Scan for the cell matching the given text and deliver its [x, y] coordinate at center. 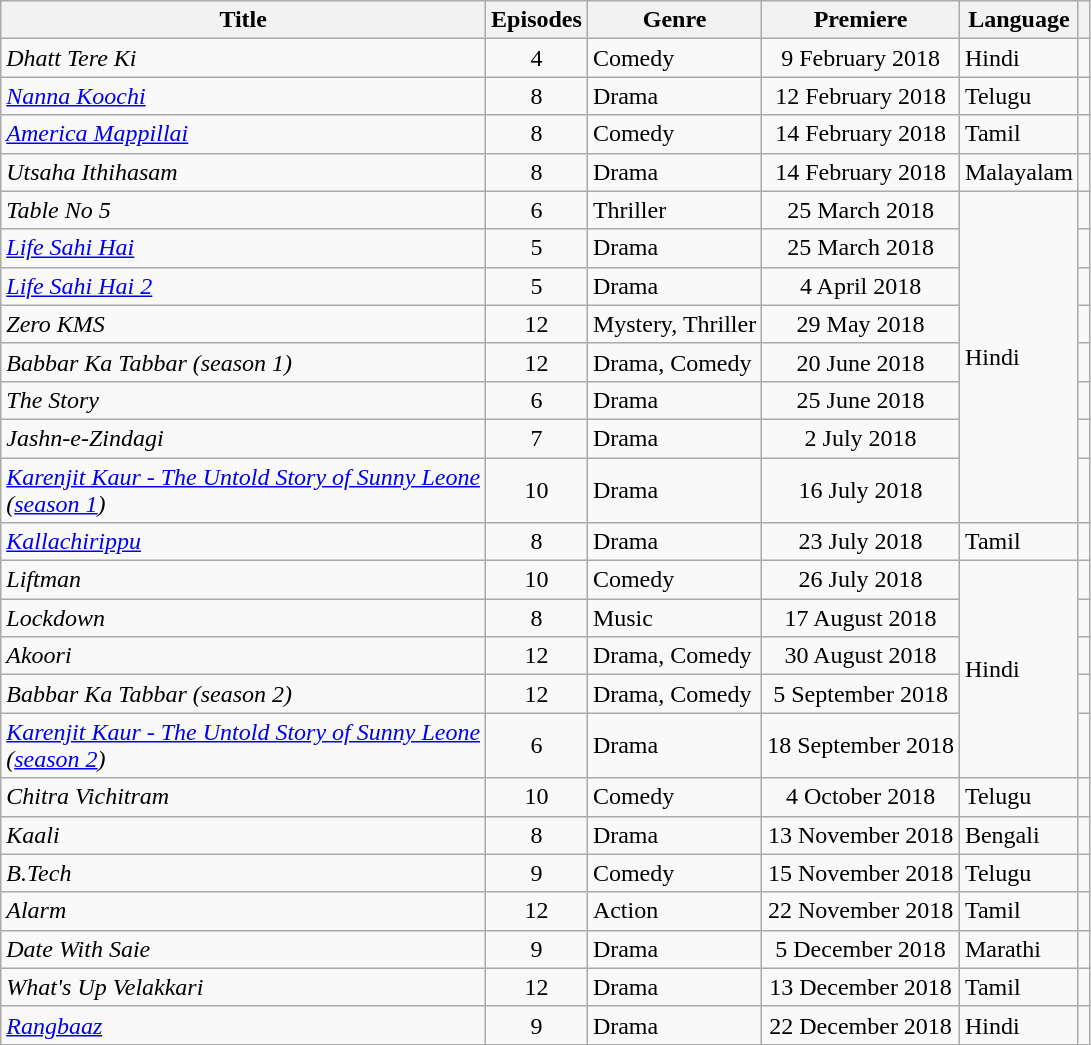
Title [244, 20]
Rangbaaz [244, 1025]
4 [537, 58]
Jashn-e-Zindagi [244, 438]
7 [537, 438]
Action [674, 911]
Lockdown [244, 618]
4 April 2018 [861, 286]
Akoori [244, 656]
Malayalam [1018, 172]
Language [1018, 20]
Kaali [244, 835]
Premiere [861, 20]
30 August 2018 [861, 656]
What's Up Velakkari [244, 987]
13 December 2018 [861, 987]
Life Sahi Hai 2 [244, 286]
9 February 2018 [861, 58]
Episodes [537, 20]
The Story [244, 400]
Babbar Ka Tabbar (season 2) [244, 694]
5 December 2018 [861, 949]
17 August 2018 [861, 618]
2 July 2018 [861, 438]
Karenjit Kaur - The Untold Story of Sunny Leone(season 1) [244, 490]
23 July 2018 [861, 542]
Mystery, Thriller [674, 324]
29 May 2018 [861, 324]
Chitra Vichitram [244, 797]
15 November 2018 [861, 873]
22 November 2018 [861, 911]
20 June 2018 [861, 362]
4 October 2018 [861, 797]
Zero KMS [244, 324]
Utsaha Ithihasam [244, 172]
25 June 2018 [861, 400]
Alarm [244, 911]
Nanna Koochi [244, 96]
Life Sahi Hai [244, 248]
Music [674, 618]
Table No 5 [244, 210]
Date With Saie [244, 949]
5 September 2018 [861, 694]
Babbar Ka Tabbar (season 1) [244, 362]
Karenjit Kaur - The Untold Story of Sunny Leone(season 2) [244, 746]
America Mappillai [244, 134]
Bengali [1018, 835]
12 February 2018 [861, 96]
Kallachirippu [244, 542]
Dhatt Tere Ki [244, 58]
22 December 2018 [861, 1025]
Liftman [244, 580]
Thriller [674, 210]
26 July 2018 [861, 580]
Marathi [1018, 949]
B.Tech [244, 873]
Genre [674, 20]
18 September 2018 [861, 746]
13 November 2018 [861, 835]
16 July 2018 [861, 490]
